Find where the given text appears and provide that cell's center as (X, Y) coordinate. 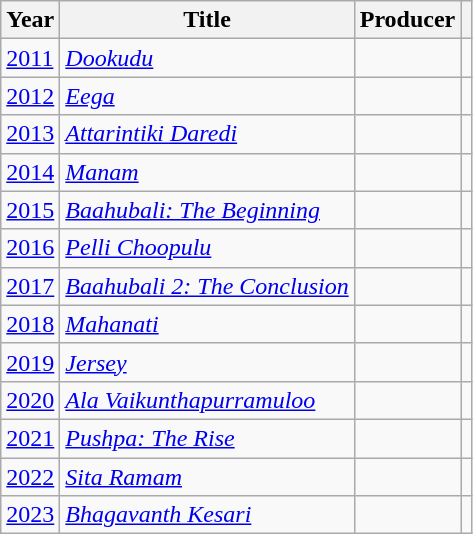
Dookudu (207, 58)
2011 (30, 58)
2017 (30, 286)
Pelli Choopulu (207, 248)
2018 (30, 324)
Attarintiki Daredi (207, 134)
Baahubali 2: The Conclusion (207, 286)
Year (30, 20)
Bhagavanth Kesari (207, 515)
2020 (30, 400)
Sita Ramam (207, 477)
Mahanati (207, 324)
Producer (408, 20)
2022 (30, 477)
2014 (30, 172)
Jersey (207, 362)
Pushpa: The Rise (207, 438)
Title (207, 20)
2019 (30, 362)
Eega (207, 96)
2023 (30, 515)
2013 (30, 134)
Baahubali: The Beginning (207, 210)
2012 (30, 96)
Manam (207, 172)
2021 (30, 438)
Ala Vaikunthapurramuloo (207, 400)
2015 (30, 210)
2016 (30, 248)
